Scan for the cell matching the given text and deliver its (X, Y) coordinate at center. 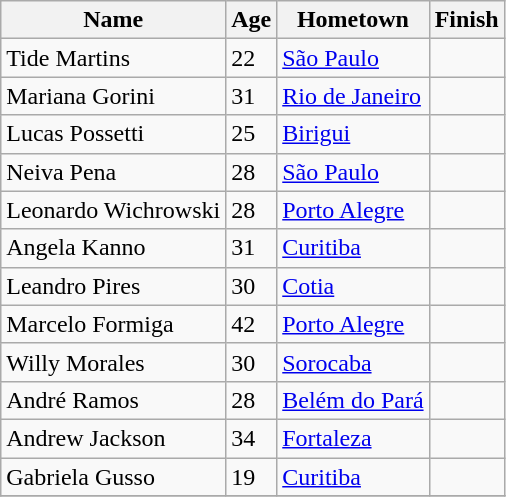
Gabriela Gusso (114, 477)
Fortaleza (353, 438)
Rio de Janeiro (353, 96)
André Ramos (114, 400)
Lucas Possetti (114, 134)
Belém do Pará (353, 400)
Sorocaba (353, 362)
Marcelo Formiga (114, 324)
Andrew Jackson (114, 438)
Leonardo Wichrowski (114, 210)
Cotia (353, 286)
Name (114, 20)
Neiva Pena (114, 172)
Birigui (353, 134)
Mariana Gorini (114, 96)
25 (252, 134)
19 (252, 477)
22 (252, 58)
Finish (466, 20)
42 (252, 324)
34 (252, 438)
Tide Martins (114, 58)
Leandro Pires (114, 286)
Angela Kanno (114, 248)
Willy Morales (114, 362)
Age (252, 20)
Hometown (353, 20)
